Extract the (x, y) coordinate from the center of the cell holding the provided text.  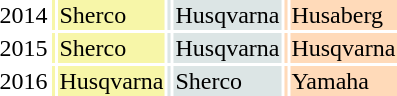
Yamaha (344, 81)
Husaberg (344, 15)
